Provide the [x, y] coordinate of the cell's center where the given text is located.  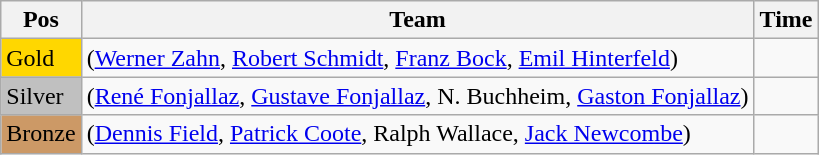
(Dennis Field, Patrick Coote, Ralph Wallace, Jack Newcombe) [418, 134]
Silver [41, 96]
Bronze [41, 134]
Pos [41, 20]
Team [418, 20]
Gold [41, 58]
(Werner Zahn, Robert Schmidt, Franz Bock, Emil Hinterfeld) [418, 58]
Time [786, 20]
(René Fonjallaz, Gustave Fonjallaz, N. Buchheim, Gaston Fonjallaz) [418, 96]
